Detect which cell encompasses the target text, then output its [x, y] center coordinate. 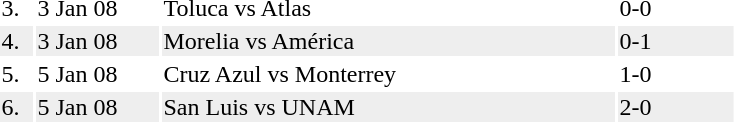
2-0 [676, 107]
3 Jan 08 [98, 41]
5. [16, 74]
Morelia vs América [388, 41]
4. [16, 41]
1-0 [676, 74]
San Luis vs UNAM [388, 107]
6. [16, 107]
Cruz Azul vs Monterrey [388, 74]
0-1 [676, 41]
